Return (x, y) of the center of cell containing provided text 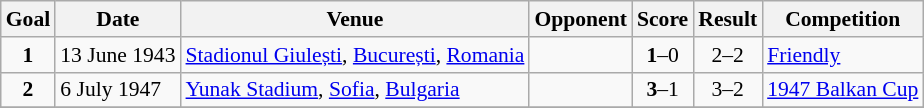
Date (118, 19)
Opponent (580, 19)
Venue (356, 19)
2 (28, 90)
2–2 (728, 55)
1947 Balkan Cup (842, 90)
Goal (28, 19)
13 June 1943 (118, 55)
3–2 (728, 90)
Competition (842, 19)
Yunak Stadium, Sofia, Bulgaria (356, 90)
Friendly (842, 55)
6 July 1947 (118, 90)
Result (728, 19)
Score (662, 19)
Stadionul Giulești, București, Romania (356, 55)
3–1 (662, 90)
1 (28, 55)
1–0 (662, 55)
